From the cell containing the given text, extract its center point as (x, y) coordinate. 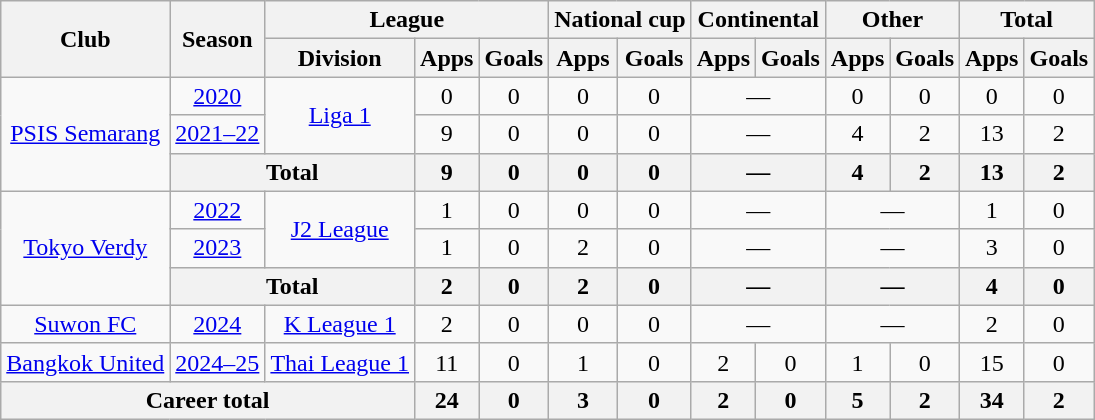
Club (86, 39)
Division (340, 58)
Suwon FC (86, 324)
Tokyo Verdy (86, 248)
Season (218, 39)
Thai League 1 (340, 362)
League (407, 20)
2024 (218, 324)
National cup (620, 20)
11 (447, 362)
K League 1 (340, 324)
Bangkok United (86, 362)
2021–22 (218, 134)
Continental (758, 20)
24 (447, 400)
2024–25 (218, 362)
Career total (208, 400)
5 (857, 400)
2020 (218, 96)
2022 (218, 210)
Liga 1 (340, 115)
PSIS Semarang (86, 134)
Other (892, 20)
J2 League (340, 229)
2023 (218, 248)
34 (992, 400)
15 (992, 362)
